Detect which cell encompasses the target text, then output its (x, y) center coordinate. 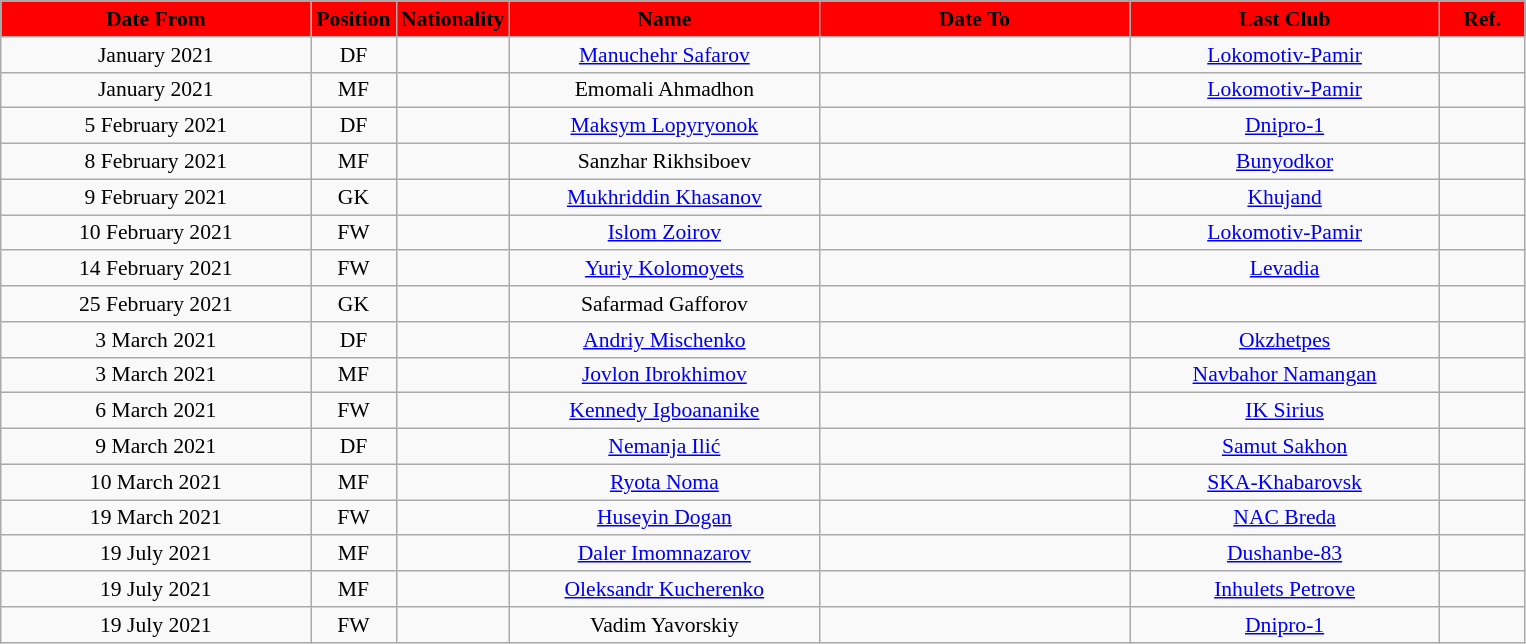
Bunyodkor (1285, 162)
Maksym Lopyryonok (664, 126)
Vadim Yavorskiy (664, 625)
Daler Imomnazarov (664, 554)
Khujand (1285, 197)
Last Club (1285, 19)
Jovlon Ibrokhimov (664, 375)
9 February 2021 (156, 197)
19 March 2021 (156, 518)
10 February 2021 (156, 233)
Andriy Mischenko (664, 340)
8 February 2021 (156, 162)
6 March 2021 (156, 411)
Name (664, 19)
IK Sirius (1285, 411)
9 March 2021 (156, 447)
Huseyin Dogan (664, 518)
Navbahor Namangan (1285, 375)
Dushanbe-83 (1285, 554)
NAC Breda (1285, 518)
Levadia (1285, 269)
Date From (156, 19)
Date To (974, 19)
Mukhriddin Khasanov (664, 197)
Nemanja Ilić (664, 447)
Manuchehr Safarov (664, 55)
Yuriy Kolomoyets (664, 269)
Islom Zoirov (664, 233)
Okzhetpes (1285, 340)
Position (354, 19)
Ref. (1482, 19)
14 February 2021 (156, 269)
Kennedy Igboananike (664, 411)
10 March 2021 (156, 482)
Oleksandr Kucherenko (664, 589)
Samut Sakhon (1285, 447)
Nationality (452, 19)
SKA-Khabarovsk (1285, 482)
25 February 2021 (156, 304)
Safarmad Gafforov (664, 304)
Emomali Ahmadhon (664, 90)
5 February 2021 (156, 126)
Inhulets Petrove (1285, 589)
Sanzhar Rikhsiboev (664, 162)
Ryota Noma (664, 482)
